Scan for the cell matching the given text and deliver its (x, y) coordinate at center. 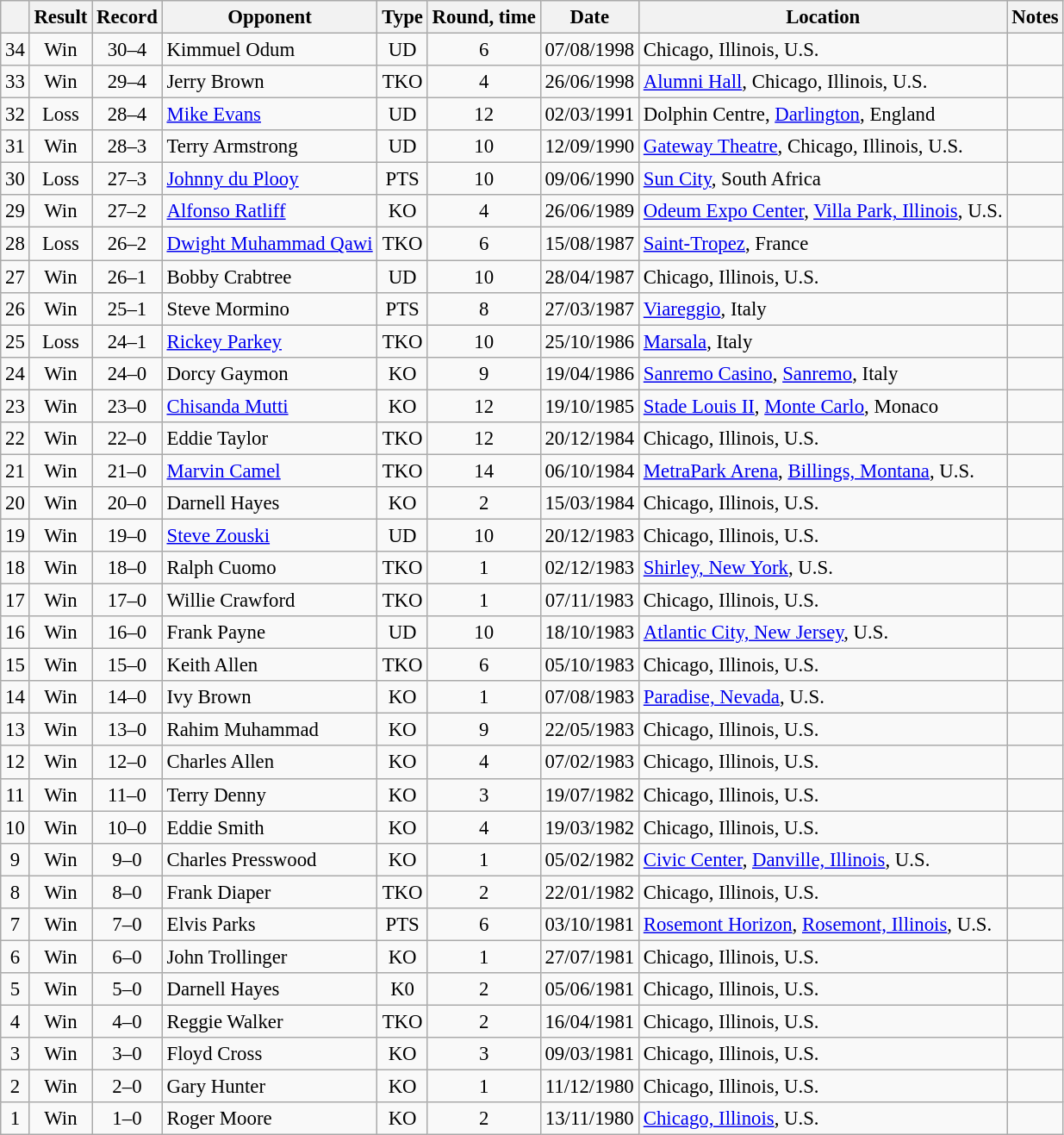
16/04/1981 (589, 1021)
12/09/1990 (589, 147)
Saint-Tropez, France (822, 244)
Floyd Cross (270, 1054)
28–3 (128, 147)
Result (60, 17)
19/10/1985 (589, 406)
Record (128, 17)
24–1 (128, 341)
Sun City, South Africa (822, 179)
Opponent (270, 17)
Round, time (484, 17)
Steve Zouski (270, 535)
Keith Allen (270, 665)
11–0 (128, 795)
Chisanda Mutti (270, 406)
19–0 (128, 535)
16 (16, 633)
6–0 (128, 957)
29–4 (128, 82)
13 (16, 730)
05/02/1982 (589, 859)
02/03/1991 (589, 115)
19/04/1986 (589, 373)
13/11/1980 (589, 1119)
Atlantic City, New Jersey, U.S. (822, 633)
Date (589, 17)
Type (402, 17)
05/06/1981 (589, 989)
27 (16, 277)
2–0 (128, 1087)
Steve Mormino (270, 309)
Mike Evans (270, 115)
Rahim Muhammad (270, 730)
4–0 (128, 1021)
19/03/1982 (589, 827)
27–3 (128, 179)
Location (822, 17)
18 (16, 568)
Dwight Muhammad Qawi (270, 244)
15/03/1984 (589, 503)
07/11/1983 (589, 601)
Terry Denny (270, 795)
Alumni Hall, Chicago, Illinois, U.S. (822, 82)
17 (16, 601)
Dorcy Gaymon (270, 373)
26 (16, 309)
23–0 (128, 406)
Ralph Cuomo (270, 568)
Eddie Smith (270, 827)
15–0 (128, 665)
25/10/1986 (589, 341)
7 (16, 925)
16–0 (128, 633)
10–0 (128, 827)
Shirley, New York, U.S. (822, 568)
24–0 (128, 373)
Bobby Crabtree (270, 277)
03/10/1981 (589, 925)
19 (16, 535)
Kimmuel Odum (270, 50)
25–1 (128, 309)
30 (16, 179)
13–0 (128, 730)
1–0 (128, 1119)
31 (16, 147)
Roger Moore (270, 1119)
21–0 (128, 471)
23 (16, 406)
24 (16, 373)
20/12/1984 (589, 439)
07/08/1998 (589, 50)
19/07/1982 (589, 795)
18/10/1983 (589, 633)
05/10/1983 (589, 665)
Civic Center, Danville, Illinois, U.S. (822, 859)
27–2 (128, 211)
28–4 (128, 115)
7–0 (128, 925)
18–0 (128, 568)
Marvin Camel (270, 471)
26–1 (128, 277)
Notes (1036, 17)
Sanremo Casino, Sanremo, Italy (822, 373)
29 (16, 211)
Jerry Brown (270, 82)
John Trollinger (270, 957)
Johnny du Plooy (270, 179)
17–0 (128, 601)
27/03/1987 (589, 309)
26–2 (128, 244)
09/06/1990 (589, 179)
8–0 (128, 892)
11/12/1980 (589, 1087)
22–0 (128, 439)
Viareggio, Italy (822, 309)
06/10/1984 (589, 471)
26/06/1989 (589, 211)
12–0 (128, 763)
Alfonso Ratliff (270, 211)
30–4 (128, 50)
Stade Louis II, Monte Carlo, Monaco (822, 406)
Dolphin Centre, Darlington, England (822, 115)
5 (16, 989)
Elvis Parks (270, 925)
09/03/1981 (589, 1054)
07/02/1983 (589, 763)
28/04/1987 (589, 277)
3–0 (128, 1054)
22 (16, 439)
Odeum Expo Center, Villa Park, Illinois, U.S. (822, 211)
22/05/1983 (589, 730)
14–0 (128, 697)
22/01/1982 (589, 892)
5–0 (128, 989)
Frank Diaper (270, 892)
Rosemont Horizon, Rosemont, Illinois, U.S. (822, 925)
Gary Hunter (270, 1087)
02/12/1983 (589, 568)
32 (16, 115)
Frank Payne (270, 633)
26/06/1998 (589, 82)
15/08/1987 (589, 244)
15 (16, 665)
27/07/1981 (589, 957)
Charles Presswood (270, 859)
28 (16, 244)
21 (16, 471)
Rickey Parkey (270, 341)
34 (16, 50)
25 (16, 341)
Paradise, Nevada, U.S. (822, 697)
11 (16, 795)
Marsala, Italy (822, 341)
Eddie Taylor (270, 439)
Reggie Walker (270, 1021)
Terry Armstrong (270, 147)
Ivy Brown (270, 697)
MetraPark Arena, Billings, Montana, U.S. (822, 471)
20 (16, 503)
Gateway Theatre, Chicago, Illinois, U.S. (822, 147)
Charles Allen (270, 763)
Willie Crawford (270, 601)
33 (16, 82)
20–0 (128, 503)
20/12/1983 (589, 535)
07/08/1983 (589, 697)
K0 (402, 989)
9–0 (128, 859)
